From the cell containing the given text, extract its center point as (x, y) coordinate. 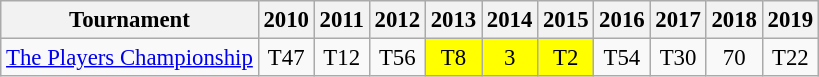
2014 (510, 20)
2012 (397, 20)
T54 (622, 58)
3 (510, 58)
2017 (678, 20)
T2 (566, 58)
Tournament (130, 20)
70 (734, 58)
2019 (790, 20)
T47 (286, 58)
The Players Championship (130, 58)
2011 (342, 20)
2010 (286, 20)
T8 (453, 58)
2018 (734, 20)
2015 (566, 20)
T56 (397, 58)
2016 (622, 20)
T22 (790, 58)
T12 (342, 58)
T30 (678, 58)
2013 (453, 20)
